Find where the given text appears and provide that cell's center as (x, y) coordinate. 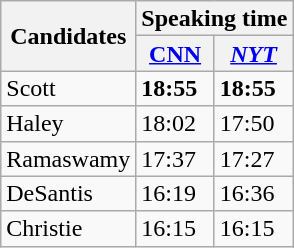
16:19 (176, 194)
CNN (176, 54)
DeSantis (68, 194)
Candidates (68, 36)
Scott (68, 88)
18:02 (176, 124)
17:27 (254, 158)
Haley (68, 124)
NYT (254, 54)
17:50 (254, 124)
17:37 (176, 158)
Christie (68, 228)
Ramaswamy (68, 158)
Speaking time (214, 18)
16:36 (254, 194)
